Determine the [x, y] coordinate at the center of the cell enclosing the given text.  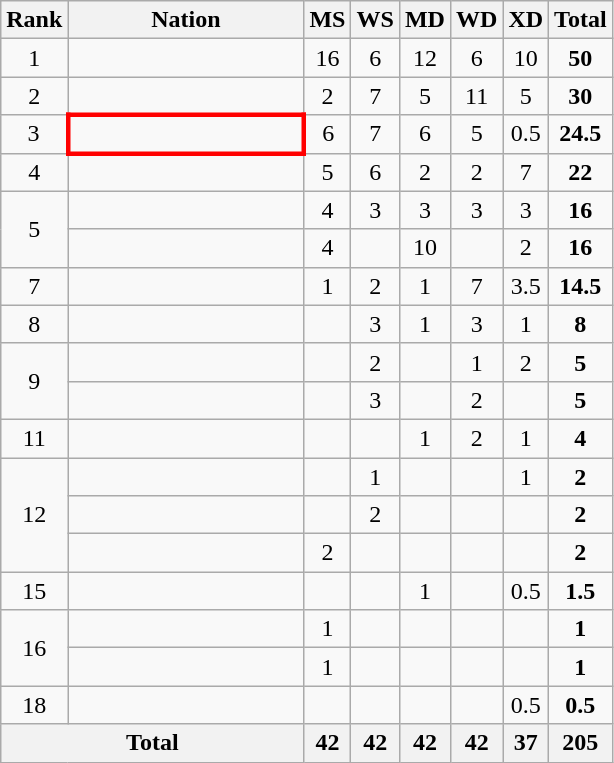
MS [328, 20]
37 [526, 743]
Nation [186, 20]
WS [375, 20]
22 [581, 172]
XD [526, 20]
WD [476, 20]
MD [424, 20]
24.5 [581, 134]
15 [34, 591]
3.5 [526, 286]
Rank [34, 20]
30 [581, 96]
18 [34, 705]
9 [34, 381]
50 [581, 58]
14.5 [581, 286]
1.5 [581, 591]
205 [581, 743]
